Determine the (x, y) coordinate at the center of the cell enclosing the given text.  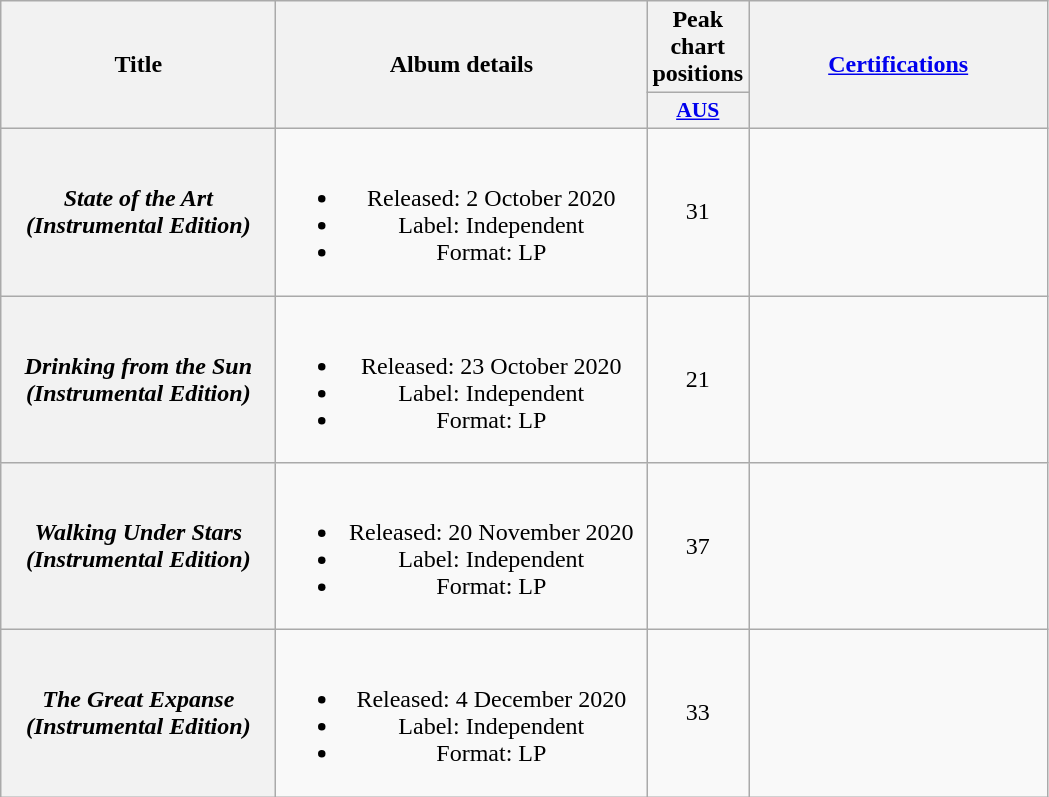
Released: 23 October 2020Label: IndependentFormat: LP (462, 380)
33 (698, 714)
Peak chart positions (698, 47)
Title (138, 65)
Drinking from the Sun (Instrumental Edition) (138, 380)
37 (698, 546)
31 (698, 212)
Released: 4 December 2020Label: IndependentFormat: LP (462, 714)
Walking Under Stars (Instrumental Edition) (138, 546)
Certifications (898, 65)
Album details (462, 65)
21 (698, 380)
Released: 2 October 2020Label: IndependentFormat: LP (462, 212)
Released: 20 November 2020Label: IndependentFormat: LP (462, 546)
State of the Art (Instrumental Edition) (138, 212)
AUS (698, 111)
The Great Expanse (Instrumental Edition) (138, 714)
